Determine the (x, y) coordinate at the center of the cell enclosing the given text.  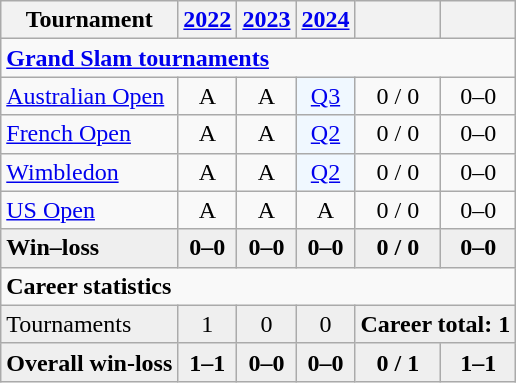
2024 (326, 20)
Overall win-loss (90, 362)
Tournament (90, 20)
Career total: 1 (436, 324)
0 / 1 (398, 362)
Tournaments (90, 324)
Wimbledon (90, 172)
2022 (208, 20)
Australian Open (90, 96)
1 (208, 324)
Career statistics (258, 286)
Grand Slam tournaments (258, 58)
Q3 (326, 96)
French Open (90, 134)
2023 (266, 20)
Win–loss (90, 248)
US Open (90, 210)
